Output the [X, Y] coordinate of the center of the cell containing the given text.  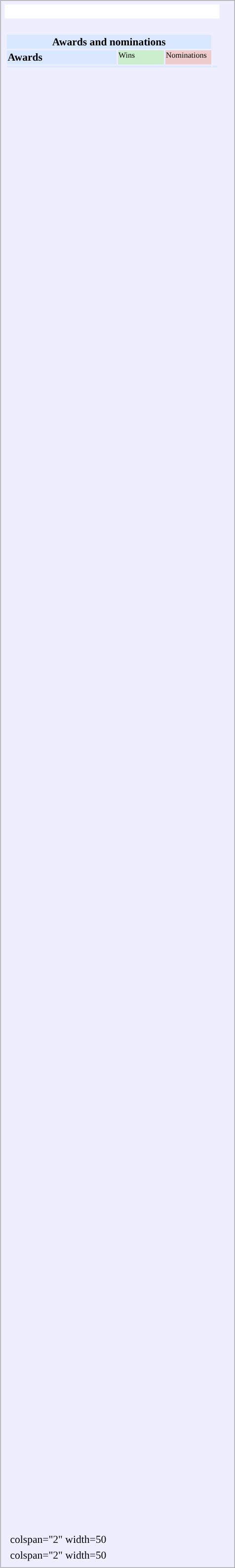
Awards and nominations Awards Wins Nominations [112, 775]
Awards [61, 57]
Wins [141, 57]
Nominations [189, 57]
Awards and nominations [109, 41]
